Return the (X, Y) coordinate for the center point of the cell that contains the specified text.  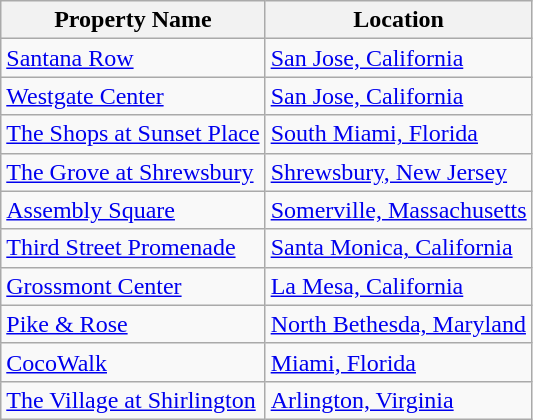
Property Name (133, 20)
Arlington, Virginia (398, 400)
Somerville, Massachusetts (398, 210)
Assembly Square (133, 210)
La Mesa, California (398, 286)
Pike & Rose (133, 324)
The Shops at Sunset Place (133, 134)
Santa Monica, California (398, 248)
Santana Row (133, 58)
Third Street Promenade (133, 248)
Grossmont Center (133, 286)
Westgate Center (133, 96)
Miami, Florida (398, 362)
Location (398, 20)
The Grove at Shrewsbury (133, 172)
North Bethesda, Maryland (398, 324)
CocoWalk (133, 362)
Shrewsbury, New Jersey (398, 172)
The Village at Shirlington (133, 400)
South Miami, Florida (398, 134)
